Output the (X, Y) coordinate of the center of the cell containing the given text.  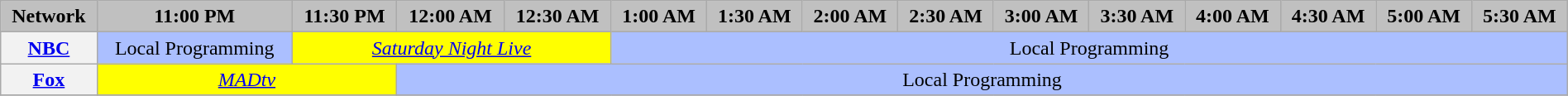
5:30 AM (1519, 17)
4:00 AM (1233, 17)
NBC (49, 48)
12:30 AM (557, 17)
12:00 AM (451, 17)
2:30 AM (946, 17)
MADtv (246, 79)
Fox (49, 79)
3:30 AM (1137, 17)
2:00 AM (850, 17)
11:00 PM (194, 17)
1:00 AM (659, 17)
1:30 AM (754, 17)
Saturday Night Live (452, 48)
Network (49, 17)
11:30 PM (344, 17)
5:00 AM (1424, 17)
3:00 AM (1041, 17)
4:30 AM (1328, 17)
